Output the [x, y] coordinate of the center of the cell containing the given text.  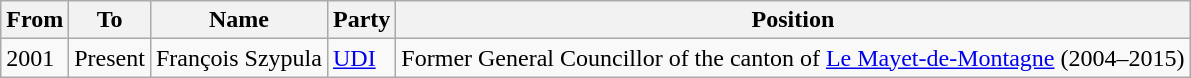
François Szypula [238, 58]
To [110, 20]
UDI [361, 58]
Former General Councillor of the canton of Le Mayet-de-Montagne (2004–2015) [793, 58]
2001 [35, 58]
Position [793, 20]
Present [110, 58]
Name [238, 20]
Party [361, 20]
From [35, 20]
